Scan for the cell matching the given text and deliver its [X, Y] coordinate at center. 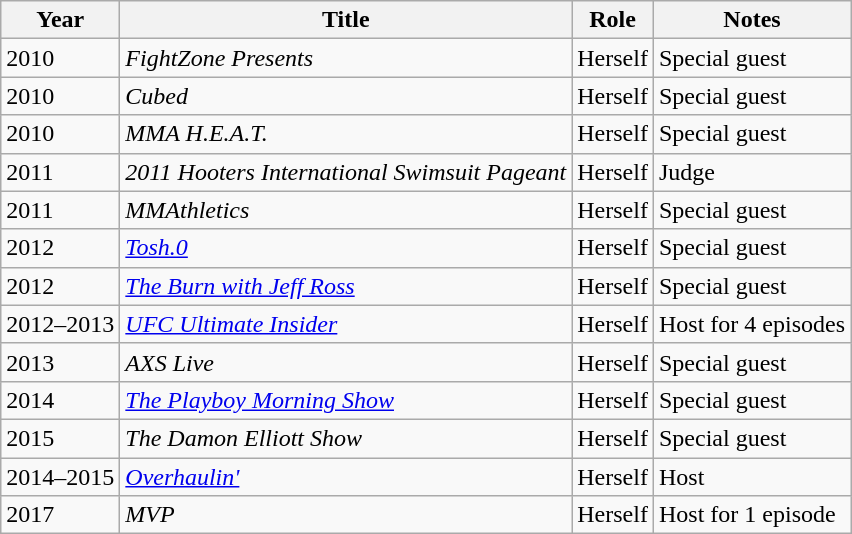
Overhaulin' [346, 477]
2013 [60, 362]
Cubed [346, 96]
2014 [60, 400]
Host for 1 episode [752, 515]
MVP [346, 515]
AXS Live [346, 362]
Host [752, 477]
Role [613, 20]
MMA H.E.A.T. [346, 134]
The Damon Elliott Show [346, 438]
The Burn with Jeff Ross [346, 286]
Year [60, 20]
2015 [60, 438]
Title [346, 20]
MMAthletics [346, 210]
Notes [752, 20]
2011 Hooters International Swimsuit Pageant [346, 172]
UFC Ultimate Insider [346, 324]
2014–2015 [60, 477]
FightZone Presents [346, 58]
Judge [752, 172]
The Playboy Morning Show [346, 400]
2012–2013 [60, 324]
2017 [60, 515]
Host for 4 episodes [752, 324]
Tosh.0 [346, 248]
